Pinpoint the cell where the given text exists, returning its (X, Y) midpoint coordinate. 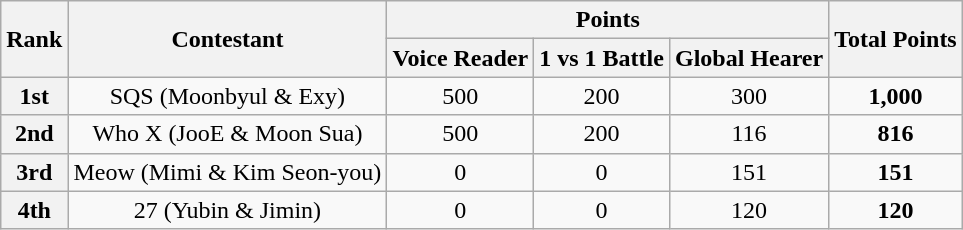
Meow (Mimi & Kim Seon-you) (228, 172)
27 (Yubin & Jimin) (228, 210)
Rank (34, 39)
Global Hearer (748, 58)
Who X (JooE & Moon Sua) (228, 134)
1 vs 1 Battle (602, 58)
Total Points (896, 39)
Voice Reader (460, 58)
1st (34, 96)
2nd (34, 134)
Points (608, 20)
4th (34, 210)
3rd (34, 172)
300 (748, 96)
Contestant (228, 39)
SQS (Moonbyul & Exy) (228, 96)
816 (896, 134)
116 (748, 134)
1,000 (896, 96)
